Capture the cell that displays the provided text and extract its [X, Y] central coordinate. 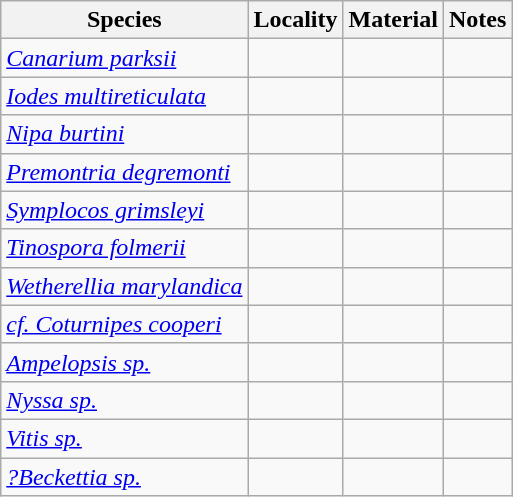
Nyssa sp. [124, 400]
?Beckettia sp. [124, 477]
Symplocos grimsleyi [124, 210]
Notes [477, 20]
Locality [296, 20]
cf. Coturnipes cooperi [124, 324]
Ampelopsis sp. [124, 362]
Iodes multireticulata [124, 96]
Premontria degremonti [124, 172]
Tinospora folmerii [124, 248]
Wetherellia marylandica [124, 286]
Species [124, 20]
Canarium parksii [124, 58]
Vitis sp. [124, 438]
Material [393, 20]
Nipa burtini [124, 134]
